Return (x, y) of the center of cell containing provided text 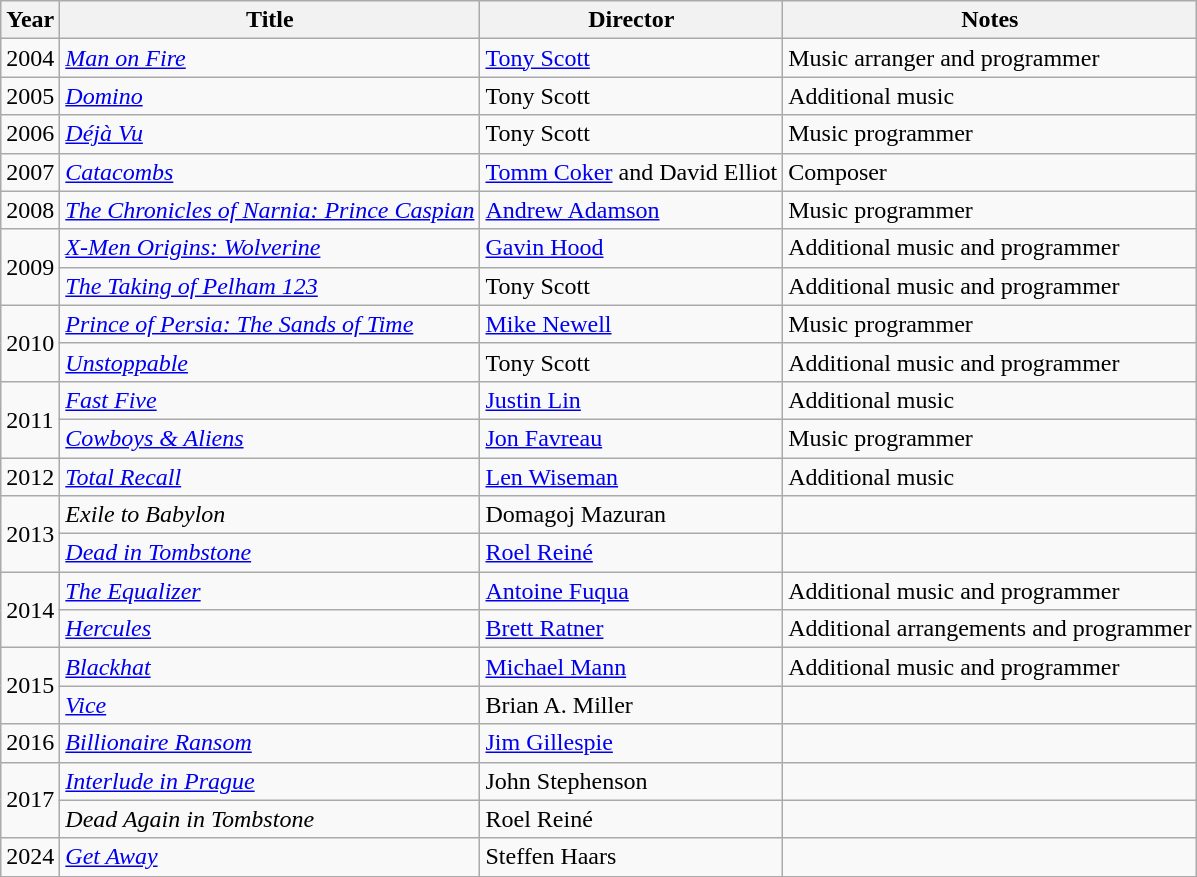
2016 (30, 743)
Len Wiseman (632, 477)
Dead in Tombstone (270, 553)
Fast Five (270, 400)
Andrew Adamson (632, 210)
2004 (30, 58)
Catacombs (270, 172)
2015 (30, 686)
Year (30, 20)
2008 (30, 210)
Jim Gillespie (632, 743)
Prince of Persia: The Sands of Time (270, 324)
Billionaire Ransom (270, 743)
2009 (30, 267)
2017 (30, 800)
2014 (30, 610)
Jon Favreau (632, 438)
Hercules (270, 629)
Music arranger and programmer (990, 58)
Justin Lin (632, 400)
2006 (30, 134)
Exile to Babylon (270, 515)
Gavin Hood (632, 248)
Michael Mann (632, 667)
Tomm Coker and David Elliot (632, 172)
Composer (990, 172)
Brett Ratner (632, 629)
2010 (30, 343)
2013 (30, 534)
Déjà Vu (270, 134)
Mike Newell (632, 324)
Get Away (270, 857)
Domino (270, 96)
The Chronicles of Narnia: Prince Caspian (270, 210)
John Stephenson (632, 781)
Cowboys & Aliens (270, 438)
Unstoppable (270, 362)
2011 (30, 419)
Antoine Fuqua (632, 591)
2005 (30, 96)
Total Recall (270, 477)
Director (632, 20)
2012 (30, 477)
Man on Fire (270, 58)
Additional arrangements and programmer (990, 629)
Domagoj Mazuran (632, 515)
Notes (990, 20)
Interlude in Prague (270, 781)
2007 (30, 172)
2024 (30, 857)
The Taking of Pelham 123 (270, 286)
X-Men Origins: Wolverine (270, 248)
Steffen Haars (632, 857)
Brian A. Miller (632, 705)
Vice (270, 705)
The Equalizer (270, 591)
Dead Again in Tombstone (270, 819)
Title (270, 20)
Blackhat (270, 667)
